Find where the given text appears and provide that cell's center as [X, Y] coordinate. 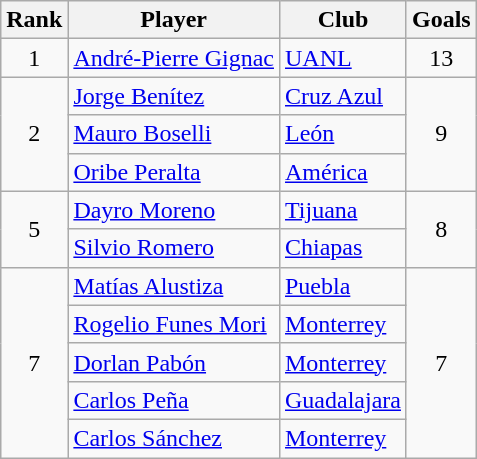
León [342, 134]
Oribe Peralta [174, 172]
Silvio Romero [174, 248]
8 [441, 229]
Carlos Sánchez [174, 438]
Matías Alustiza [174, 286]
Tijuana [342, 210]
Puebla [342, 286]
Cruz Azul [342, 96]
5 [34, 229]
André-Pierre Gignac [174, 58]
Dorlan Pabón [174, 362]
Player [174, 20]
1 [34, 58]
Guadalajara [342, 400]
América [342, 172]
Dayro Moreno [174, 210]
Mauro Boselli [174, 134]
Rank [34, 20]
Chiapas [342, 248]
Club [342, 20]
13 [441, 58]
UANL [342, 58]
Goals [441, 20]
9 [441, 134]
2 [34, 134]
Carlos Peña [174, 400]
Rogelio Funes Mori [174, 324]
Jorge Benítez [174, 96]
